Extract the (X, Y) coordinate from the center of the cell holding the provided text.  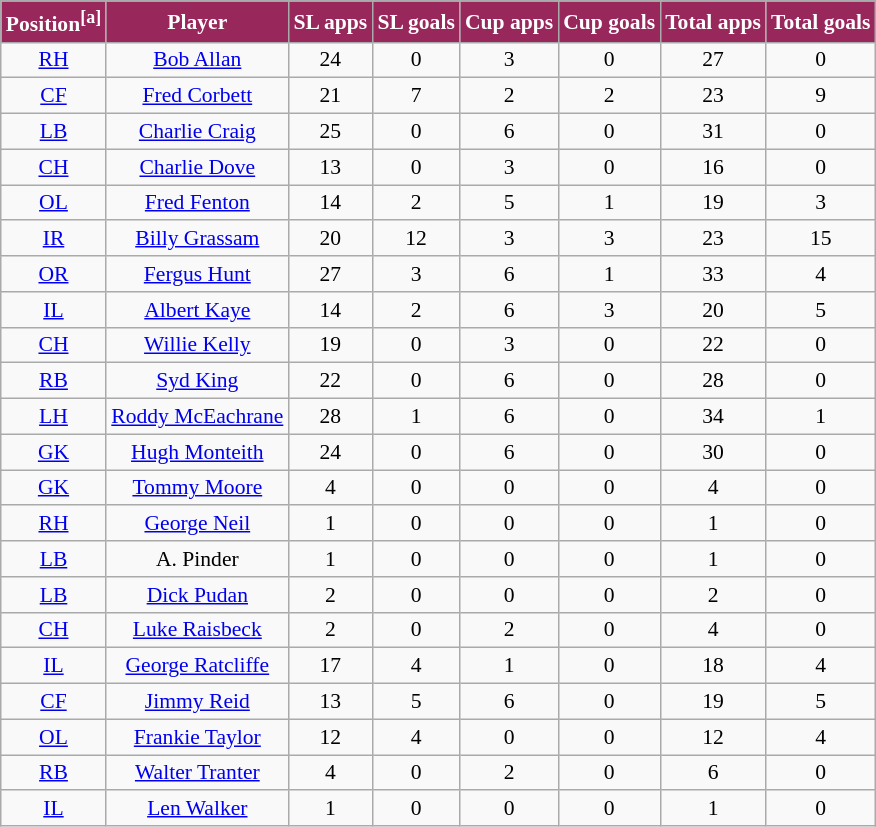
34 (713, 417)
Dick Pudan (197, 595)
OR (54, 274)
Luke Raisbeck (197, 630)
LH (54, 417)
Fred Corbett (197, 96)
Total goals (821, 22)
Charlie Dove (197, 167)
SL goals (416, 22)
George Neil (197, 524)
Cup apps (509, 22)
7 (416, 96)
SL apps (330, 22)
Position[a] (54, 22)
Roddy McEachrane (197, 417)
18 (713, 666)
17 (330, 666)
Albert Kaye (197, 310)
Cup goals (609, 22)
Syd King (197, 381)
Walter Tranter (197, 773)
Total apps (713, 22)
Frankie Taylor (197, 737)
21 (330, 96)
Charlie Craig (197, 132)
Billy Grassam (197, 239)
Willie Kelly (197, 345)
IR (54, 239)
Jimmy Reid (197, 702)
30 (713, 452)
A. Pinder (197, 559)
25 (330, 132)
Fred Fenton (197, 203)
Tommy Moore (197, 488)
Fergus Hunt (197, 274)
George Ratcliffe (197, 666)
16 (713, 167)
Hugh Monteith (197, 452)
15 (821, 239)
Player (197, 22)
9 (821, 96)
Len Walker (197, 809)
33 (713, 274)
Bob Allan (197, 60)
31 (713, 132)
